Detect which cell encompasses the target text, then output its [X, Y] center coordinate. 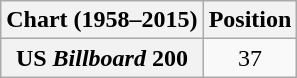
US Billboard 200 [102, 58]
Chart (1958–2015) [102, 20]
37 [250, 58]
Position [250, 20]
